Provide the [X, Y] coordinate of the cell's center where the given text is located.  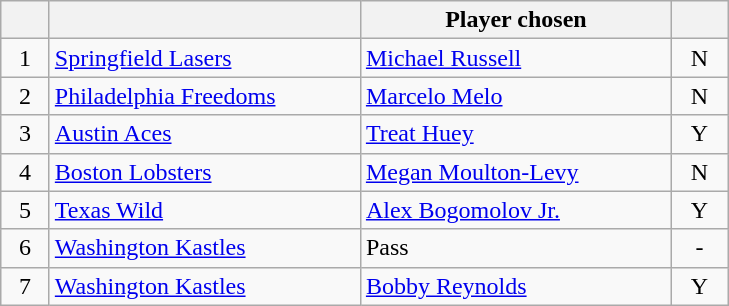
Bobby Reynolds [516, 286]
Alex Bogomolov Jr. [516, 210]
6 [26, 248]
3 [26, 134]
5 [26, 210]
Megan Moulton-Levy [516, 172]
Pass [516, 248]
7 [26, 286]
Michael Russell [516, 58]
Texas Wild [204, 210]
4 [26, 172]
Austin Aces [204, 134]
Boston Lobsters [204, 172]
Springfield Lasers [204, 58]
1 [26, 58]
Philadelphia Freedoms [204, 96]
Marcelo Melo [516, 96]
- [699, 248]
Treat Huey [516, 134]
2 [26, 96]
Player chosen [516, 20]
